Identify which cell holds the provided text, then report its [X, Y] central coordinate. 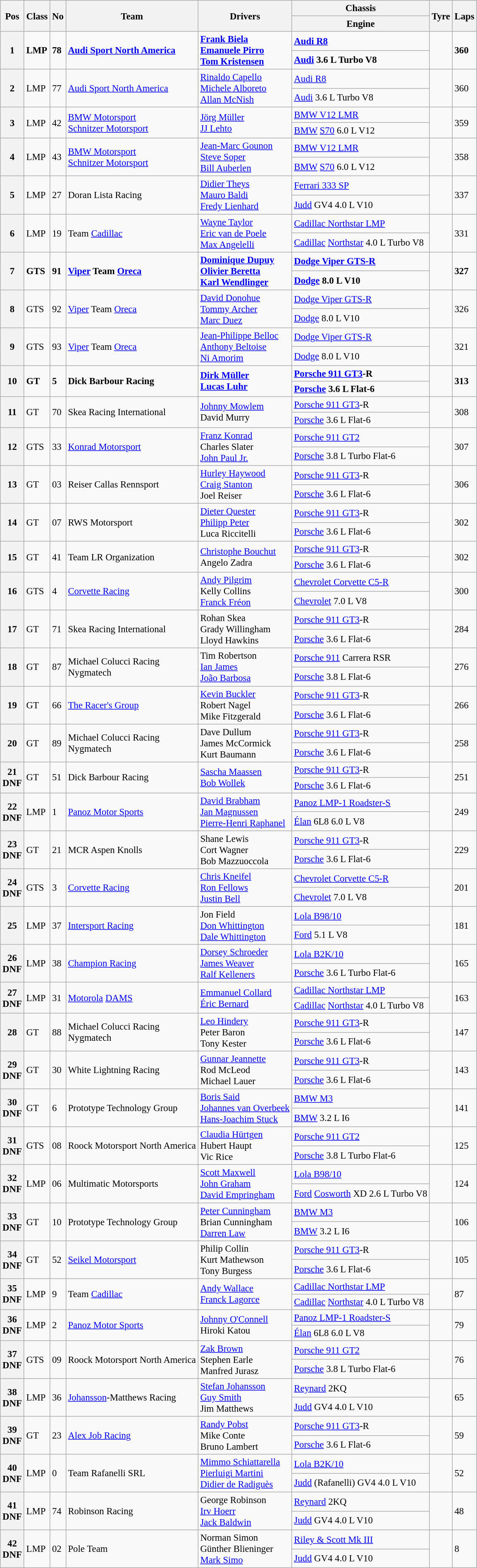
03 [58, 485]
284 [465, 629]
25 [12, 925]
30DNF [12, 1108]
32DNF [12, 1184]
42DNF [12, 1549]
Pole Team [132, 1549]
36 [58, 1398]
337 [465, 195]
251 [465, 777]
Gunnar Jeannette Rod McLeod Michael Lauer [245, 1070]
Multimatic Motorsports [132, 1184]
08 [58, 1146]
59 [465, 1435]
Norman Simon Günther Blieninger Mark Simo [245, 1549]
Riley & Scott Mk III [360, 1539]
89 [58, 743]
Johnny Mowlem David Murry [245, 412]
White Lightning Racing [132, 1070]
Class [37, 16]
Team [132, 16]
65 [465, 1398]
93 [58, 347]
229 [465, 850]
Pos [12, 16]
27 [58, 195]
Peter Cunningham Brian Cunningham Darren Law [245, 1222]
43 [58, 157]
Jörg Müller JJ Lehto [245, 122]
38 [58, 963]
76 [465, 1360]
266 [465, 705]
Franz Konrad Charles Slater John Paul Jr. [245, 447]
Seikel Motorsport [132, 1260]
0 [58, 1473]
13 [12, 485]
258 [465, 743]
249 [465, 812]
20 [12, 743]
41DNF [12, 1511]
39DNF [12, 1435]
141 [465, 1108]
308 [465, 412]
Andy Pilgrim Kelly Collins Franck Fréon [245, 591]
Claudia Hürtgen Hubert Haupt Vic Rice [245, 1146]
14 [12, 523]
Porsche 3.6 L Turbo Flat-6 [360, 973]
George Robinson Irv Hoerr Jack Baldwin [245, 1511]
77 [58, 88]
No [58, 16]
165 [465, 963]
Motorola DAMS [132, 998]
Doran Lista Racing [132, 195]
30 [58, 1070]
15 [12, 557]
Jean-Philippe Belloc Anthony Beltoise Ni Amorim [245, 347]
79 [465, 1325]
91 [58, 271]
33 [58, 447]
23 [58, 1435]
Kevin Buckler Robert Nagel Mike Fitzgerald [245, 705]
300 [465, 591]
21DNF [12, 777]
11 [12, 412]
David Donohue Tommy Archer Marc Duez [245, 309]
Konrad Motorsport [132, 447]
David Brabham Jan Magnussen Pierre-Henri Raphanel [245, 812]
24DNF [12, 888]
17 [12, 629]
Ford 5.1 L V8 [360, 935]
Chris Kneifel Ron Fellows Justin Bell [245, 888]
Shane Lewis Cort Wagner Bob Mazzuoccola [245, 850]
Scott Maxwell John Graham David Empringham [245, 1184]
Sascha Maassen Bob Wollek [245, 777]
Emmanuel Collard Éric Bernard [245, 998]
33DNF [12, 1222]
37 [58, 925]
18 [12, 667]
The Racer's Group [132, 705]
22DNF [12, 812]
16 [12, 591]
66 [58, 705]
Champion Racing [132, 963]
21 [58, 850]
34DNF [12, 1260]
RWS Motorsport [132, 523]
Engine [360, 24]
181 [465, 925]
31DNF [12, 1146]
40DNF [12, 1473]
06 [58, 1184]
Team LR Organization [132, 557]
Dirk Müller Lucas Luhr [245, 381]
37DNF [12, 1360]
313 [465, 381]
Hurley Haywood Craig Stanton Joel Reiser [245, 485]
Didier Theys Mauro Baldi Fredy Lienhard [245, 195]
307 [465, 447]
Rinaldo Capello Michele Alboreto Allan McNish [245, 88]
92 [58, 309]
42 [58, 122]
Intersport Racing [132, 925]
Dorsey Schroeder James Weaver Ralf Kelleners [245, 963]
Tyre [441, 16]
Randy Pobst Mike Conte Bruno Lambert [245, 1435]
Drivers [245, 16]
23DNF [12, 850]
7 [12, 271]
Dieter Quester Philipp Peter Luca Riccitelli [245, 523]
35DNF [12, 1294]
321 [465, 347]
02 [58, 1549]
12 [12, 447]
124 [465, 1184]
Zak Brown Stephen Earle Manfred Jurasz [245, 1360]
88 [58, 1033]
48 [465, 1511]
Johnny O'Connell Hiroki Katou [245, 1325]
Laps [465, 16]
Chassis [360, 8]
Dominique Dupuy Olivier Beretta Karl Wendlinger [245, 271]
163 [465, 998]
Rohan Skea Grady Willingham Lloyd Hawkins [245, 629]
Christophe Bouchut Angelo Zadra [245, 557]
331 [465, 233]
125 [465, 1146]
Ferrari 333 SP [360, 186]
70 [58, 412]
326 [465, 309]
27DNF [12, 998]
Philip Collin Kurt Mathewson Tony Burgess [245, 1260]
Jean-Marc Gounon Steve Soper Bill Auberlen [245, 157]
38DNF [12, 1398]
Reiser Callas Rennsport [132, 485]
105 [465, 1260]
Robinson Racing [132, 1511]
29DNF [12, 1070]
147 [465, 1033]
Leo Hindery Peter Baron Tony Kester [245, 1033]
Stefan Johansson Guy Smith Jim Matthews [245, 1398]
Frank Biela Emanuele Pirro Tom Kristensen [245, 50]
Tim Robertson Ian James João Barbosa [245, 667]
09 [58, 1360]
Andy Wallace Franck Lagorce [245, 1294]
359 [465, 122]
41 [58, 557]
Jon Field Don Whittington Dale Whittington [245, 925]
74 [58, 1511]
Mimmo Schiattarella Pierluigi Martini Didier de Radiguès [245, 1473]
358 [465, 157]
MCR Aspen Knolls [132, 850]
78 [58, 50]
Ford Cosworth XD 2.6 L Turbo V8 [360, 1193]
07 [58, 523]
31 [58, 998]
Wayne Taylor Eric van de Poele Max Angelelli [245, 233]
71 [58, 629]
Boris Said Johannes van Overbeek Hans-Joachim Stuck [245, 1108]
28 [12, 1033]
26DNF [12, 963]
306 [465, 485]
106 [465, 1222]
327 [465, 271]
Porsche 911 Carrera RSR [360, 658]
Dave Dullum James McCormick Kurt Baumann [245, 743]
276 [465, 667]
Porsche 3.8 L Flat-6 [360, 676]
Johansson-Matthews Racing [132, 1398]
Alex Job Racing [132, 1435]
143 [465, 1070]
36DNF [12, 1325]
201 [465, 888]
Judd (Rafanelli) GV4 4.0 L V10 [360, 1483]
51 [58, 777]
Team Rafanelli SRL [132, 1473]
